Scan for the cell matching the given text and deliver its (X, Y) coordinate at center. 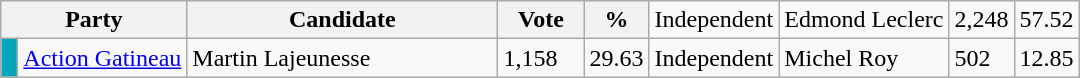
Party (94, 20)
Michel Roy (864, 58)
12.85 (1046, 58)
Action Gatineau (102, 58)
Vote (541, 20)
2,248 (982, 20)
57.52 (1046, 20)
% (616, 20)
Martin Lajeunesse (342, 58)
1,158 (541, 58)
29.63 (616, 58)
502 (982, 58)
Candidate (342, 20)
Edmond Leclerc (864, 20)
